From the cell containing the given text, extract its center point as (x, y) coordinate. 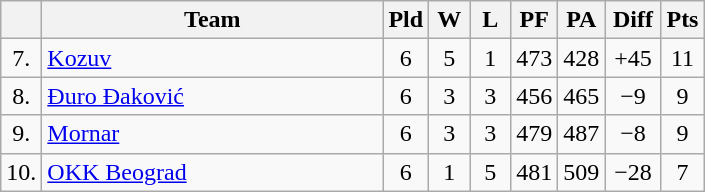
7. (22, 58)
428 (582, 58)
Mornar (212, 134)
465 (582, 96)
Pts (682, 20)
7 (682, 172)
Pld (406, 20)
L (490, 20)
W (450, 20)
456 (534, 96)
Team (212, 20)
PF (534, 20)
Diff (633, 20)
−28 (633, 172)
473 (534, 58)
Đuro Đaković (212, 96)
487 (582, 134)
509 (582, 172)
9. (22, 134)
−8 (633, 134)
10. (22, 172)
−9 (633, 96)
8. (22, 96)
481 (534, 172)
+45 (633, 58)
Kozuv (212, 58)
PA (582, 20)
11 (682, 58)
479 (534, 134)
OKK Beograd (212, 172)
